Identify which cell holds the provided text, then report its (X, Y) central coordinate. 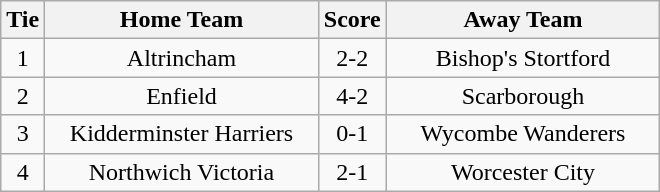
Worcester City (523, 172)
4-2 (352, 96)
2 (23, 96)
0-1 (352, 134)
Altrincham (182, 58)
4 (23, 172)
Northwich Victoria (182, 172)
Kidderminster Harriers (182, 134)
Enfield (182, 96)
Wycombe Wanderers (523, 134)
2-2 (352, 58)
1 (23, 58)
3 (23, 134)
Bishop's Stortford (523, 58)
Away Team (523, 20)
Home Team (182, 20)
Scarborough (523, 96)
2-1 (352, 172)
Score (352, 20)
Tie (23, 20)
